Output the (x, y) coordinate of the center of the cell containing the given text.  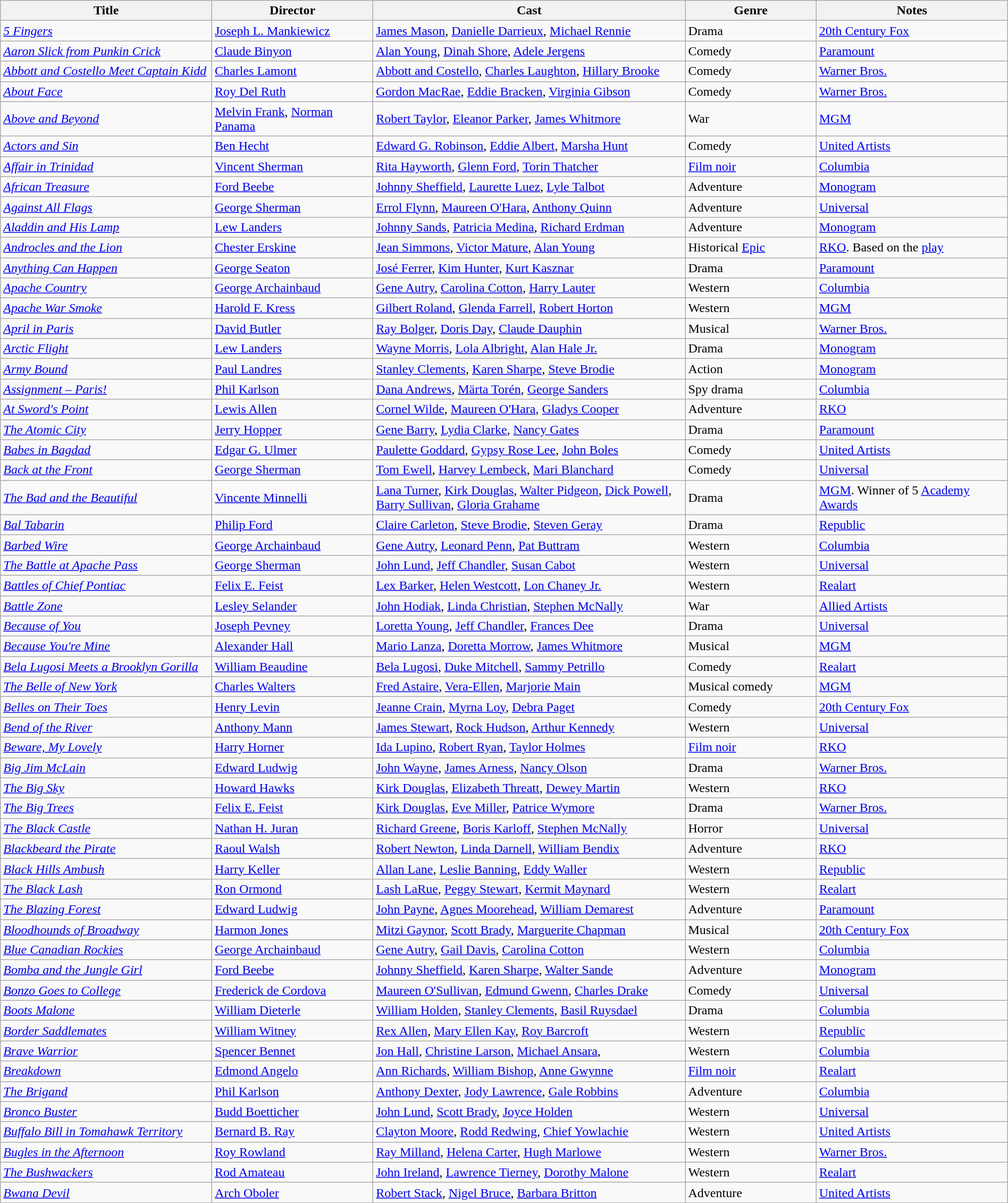
Gilbert Roland, Glenda Farrell, Robert Horton (530, 308)
Blackbeard the Pirate (106, 848)
Lewis Allen (292, 409)
Lex Barker, Helen Westcott, Lon Chaney Jr. (530, 585)
Johnny Sands, Patricia Medina, Richard Erdman (530, 227)
Stanley Clements, Karen Sharpe, Steve Brodie (530, 369)
Director (292, 11)
Jean Simmons, Victor Mature, Alan Young (530, 247)
Richard Greene, Boris Karloff, Stephen McNally (530, 828)
Anthony Mann (292, 727)
Lash LaRue, Peggy Stewart, Kermit Maynard (530, 889)
The Big Sky (106, 788)
John Lund, Scott Brady, Joyce Holden (530, 1112)
Genre (751, 11)
Mitzi Gaynor, Scott Brady, Marguerite Chapman (530, 930)
Arctic Flight (106, 349)
Barbed Wire (106, 545)
Musical comedy (751, 687)
The Black Castle (106, 828)
John Ireland, Lawrence Tierney, Dorothy Malone (530, 1172)
The Bad and the Beautiful (106, 498)
Actors and Sin (106, 146)
Ray Bolger, Doris Day, Claude Dauphin (530, 329)
Johnny Sheffield, Laurette Luez, Lyle Talbot (530, 187)
Roy Rowland (292, 1152)
Notes (912, 11)
Belles on Their Toes (106, 707)
Gene Autry, Carolina Cotton, Harry Lauter (530, 288)
Bela Lugosi Meets a Brooklyn Gorilla (106, 667)
Battles of Chief Pontiac (106, 585)
Cast (530, 11)
Bend of the River (106, 727)
Anything Can Happen (106, 267)
Harry Keller (292, 869)
Title (106, 11)
William Witney (292, 1031)
Lesley Selander (292, 605)
Above and Beyond (106, 119)
Ben Hecht (292, 146)
Allan Lane, Leslie Banning, Eddy Waller (530, 869)
Bernard B. Ray (292, 1132)
Robert Newton, Linda Darnell, William Bendix (530, 848)
Ida Lupino, Robert Ryan, Taylor Holmes (530, 747)
Kirk Douglas, Elizabeth Threatt, Dewey Martin (530, 788)
Alan Young, Dinah Shore, Adele Jergens (530, 51)
Harry Horner (292, 747)
The Bushwackers (106, 1172)
Loretta Young, Jeff Chandler, Frances Dee (530, 626)
Harmon Jones (292, 930)
Rex Allen, Mary Ellen Kay, Roy Barcroft (530, 1031)
Boots Malone (106, 1011)
Arch Oboler (292, 1192)
Spencer Bennet (292, 1051)
John Wayne, James Arness, Nancy Olson (530, 768)
Fred Astaire, Vera-Ellen, Marjorie Main (530, 687)
Melvin Frank, Norman Panama (292, 119)
Charles Walters (292, 687)
Chester Erskine (292, 247)
Cornel Wilde, Maureen O'Hara, Gladys Cooper (530, 409)
Maureen O'Sullivan, Edmund Gwenn, Charles Drake (530, 990)
William Beaudine (292, 667)
Ron Ormond (292, 889)
Abbott and Costello Meet Captain Kidd (106, 71)
Howard Hawks (292, 788)
Bloodhounds of Broadway (106, 930)
Frederick de Cordova (292, 990)
Raoul Walsh (292, 848)
John Payne, Agnes Moorehead, William Demarest (530, 909)
At Sword's Point (106, 409)
The Brigand (106, 1091)
William Holden, Stanley Clements, Basil Ruysdael (530, 1011)
Bronco Buster (106, 1112)
African Treasure (106, 187)
Edmond Angelo (292, 1071)
Horror (751, 828)
Against All Flags (106, 207)
Black Hills Ambush (106, 869)
Roy Del Ruth (292, 91)
Lana Turner, Kirk Douglas, Walter Pidgeon, Dick Powell, Barry Sullivan, Gloria Grahame (530, 498)
Rita Hayworth, Glenn Ford, Torin Thatcher (530, 166)
Historical Epic (751, 247)
The Blazing Forest (106, 909)
The Black Lash (106, 889)
Gene Barry, Lydia Clarke, Nancy Gates (530, 430)
Brave Warrior (106, 1051)
James Stewart, Rock Hudson, Arthur Kennedy (530, 727)
Harold F. Kress (292, 308)
Budd Boetticher (292, 1112)
Anthony Dexter, Jody Lawrence, Gale Robbins (530, 1091)
Spy drama (751, 389)
Gordon MacRae, Eddie Bracken, Virginia Gibson (530, 91)
Paul Landres (292, 369)
James Mason, Danielle Darrieux, Michael Rennie (530, 31)
Buffalo Bill in Tomahawk Territory (106, 1132)
Kirk Douglas, Eve Miller, Patrice Wymore (530, 808)
Henry Levin (292, 707)
5 Fingers (106, 31)
Gene Autry, Gail Davis, Carolina Cotton (530, 950)
Johnny Sheffield, Karen Sharpe, Walter Sande (530, 970)
Because You're Mine (106, 646)
Nathan H. Juran (292, 828)
Ray Milland, Helena Carter, Hugh Marlowe (530, 1152)
The Belle of New York (106, 687)
Breakdown (106, 1071)
Jerry Hopper (292, 430)
John Hodiak, Linda Christian, Stephen McNally (530, 605)
Jeanne Crain, Myrna Loy, Debra Paget (530, 707)
Vincent Sherman (292, 166)
Jon Hall, Christine Larson, Michael Ansara, (530, 1051)
Joseph L. Mankiewicz (292, 31)
Action (751, 369)
Robert Stack, Nigel Bruce, Barbara Britton (530, 1192)
Apache War Smoke (106, 308)
Claude Binyon (292, 51)
Because of You (106, 626)
Babes in Bagdad (106, 450)
RKO. Based on the play (912, 247)
Bal Tabarin (106, 525)
Affair in Trinidad (106, 166)
Dana Andrews, Märta Torén, George Sanders (530, 389)
Blue Canadian Rockies (106, 950)
The Atomic City (106, 430)
Army Bound (106, 369)
The Big Trees (106, 808)
Battle Zone (106, 605)
Abbott and Costello, Charles Laughton, Hillary Brooke (530, 71)
Big Jim McLain (106, 768)
Beware, My Lovely (106, 747)
Alexander Hall (292, 646)
Mario Lanza, Doretta Morrow, James Whitmore (530, 646)
Ann Richards, William Bishop, Anne Gwynne (530, 1071)
Bwana Devil (106, 1192)
George Seaton (292, 267)
Border Saddlemates (106, 1031)
Joseph Pevney (292, 626)
Edgar G. Ulmer (292, 450)
William Dieterle (292, 1011)
John Lund, Jeff Chandler, Susan Cabot (530, 565)
Apache Country (106, 288)
David Butler (292, 329)
Gene Autry, Leonard Penn, Pat Buttram (530, 545)
Bugles in the Afternoon (106, 1152)
Back at the Front (106, 470)
Paulette Goddard, Gypsy Rose Lee, John Boles (530, 450)
Aladdin and His Lamp (106, 227)
Androcles and the Lion (106, 247)
Bonzo Goes to College (106, 990)
Assignment – Paris! (106, 389)
Clayton Moore, Rodd Redwing, Chief Yowlachie (530, 1132)
April in Paris (106, 329)
Errol Flynn, Maureen O'Hara, Anthony Quinn (530, 207)
Rod Amateau (292, 1172)
José Ferrer, Kim Hunter, Kurt Kasznar (530, 267)
MGM. Winner of 5 Academy Awards (912, 498)
Wayne Morris, Lola Albright, Alan Hale Jr. (530, 349)
Robert Taylor, Eleanor Parker, James Whitmore (530, 119)
Tom Ewell, Harvey Lembeck, Mari Blanchard (530, 470)
Edward G. Robinson, Eddie Albert, Marsha Hunt (530, 146)
The Battle at Apache Pass (106, 565)
About Face (106, 91)
Aaron Slick from Punkin Crick (106, 51)
Claire Carleton, Steve Brodie, Steven Geray (530, 525)
Bela Lugosi, Duke Mitchell, Sammy Petrillo (530, 667)
Allied Artists (912, 605)
Philip Ford (292, 525)
Charles Lamont (292, 71)
Vincente Minnelli (292, 498)
Bomba and the Jungle Girl (106, 970)
